Locate the cell with the specified text and output its (X, Y) center coordinate. 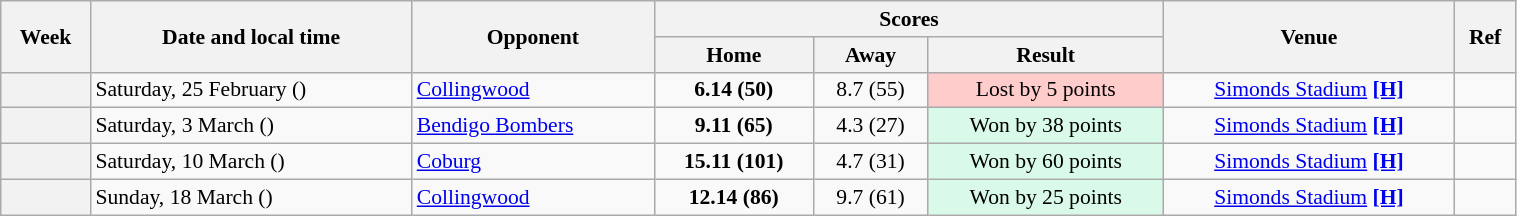
Result (1046, 55)
4.7 (31) (870, 162)
Sunday, 18 March () (250, 197)
9.11 (65) (734, 126)
Won by 25 points (1046, 197)
Date and local time (250, 36)
Bendigo Bombers (533, 126)
Venue (1309, 36)
Away (870, 55)
Saturday, 10 March () (250, 162)
12.14 (86) (734, 197)
Lost by 5 points (1046, 90)
9.7 (61) (870, 197)
8.7 (55) (870, 90)
Coburg (533, 162)
Home (734, 55)
Scores (909, 19)
15.11 (101) (734, 162)
Opponent (533, 36)
Ref (1485, 36)
Week (46, 36)
Won by 60 points (1046, 162)
4.3 (27) (870, 126)
Saturday, 3 March () (250, 126)
Saturday, 25 February () (250, 90)
6.14 (50) (734, 90)
Won by 38 points (1046, 126)
